Determine the (x, y) coordinate at the center of the cell enclosing the given text.  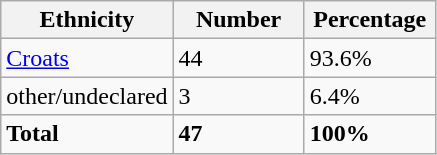
Croats (87, 58)
other/undeclared (87, 96)
93.6% (370, 58)
44 (238, 58)
3 (238, 96)
Total (87, 134)
6.4% (370, 96)
Number (238, 20)
Ethnicity (87, 20)
47 (238, 134)
Percentage (370, 20)
100% (370, 134)
